For the text-containing cell, return its midpoint in (X, Y) coordinate format. 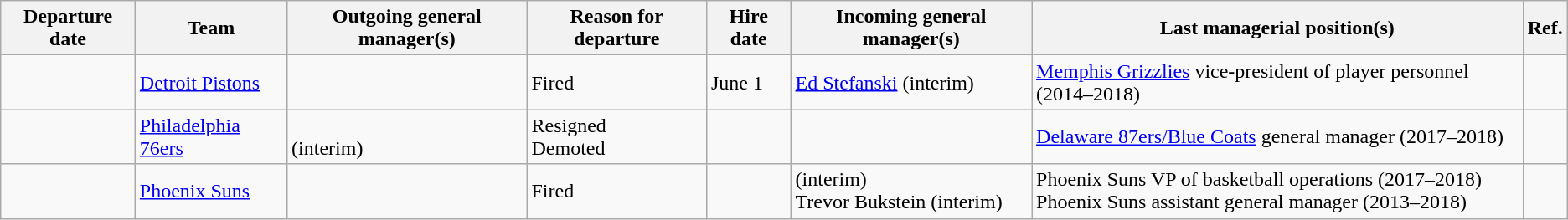
Memphis Grizzlies vice-president of player personnel (2014–2018) (1278, 82)
Ed Stefanski (interim) (911, 82)
Phoenix Suns (211, 191)
Team (211, 28)
Ref. (1545, 28)
Phoenix Suns VP of basketball operations (2017–2018)Phoenix Suns assistant general manager (2013–2018) (1278, 191)
ResignedDemoted (616, 137)
Hire date (749, 28)
(interim) (407, 137)
Outgoing general manager(s) (407, 28)
Delaware 87ers/Blue Coats general manager (2017–2018) (1278, 137)
Departure date (69, 28)
Last managerial position(s) (1278, 28)
Incoming general manager(s) (911, 28)
(interim)Trevor Bukstein (interim) (911, 191)
Reason for departure (616, 28)
June 1 (749, 82)
Detroit Pistons (211, 82)
Philadelphia 76ers (211, 137)
